Detect which cell encompasses the target text, then output its [x, y] center coordinate. 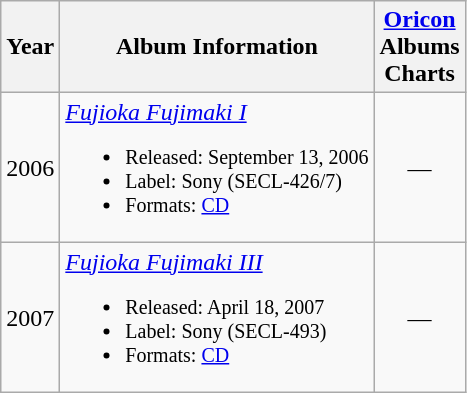
2006 [30, 168]
2007 [30, 318]
Album Information [217, 47]
Year [30, 47]
OriconAlbumsCharts [420, 47]
Fujioka Fujimaki IIIReleased: April 18, 2007Label: Sony (SECL-493)Formats: CD [217, 318]
Fujioka Fujimaki IReleased: September 13, 2006Label: Sony (SECL-426/7)Formats: CD [217, 168]
